Detect which cell encompasses the target text, then output its (X, Y) center coordinate. 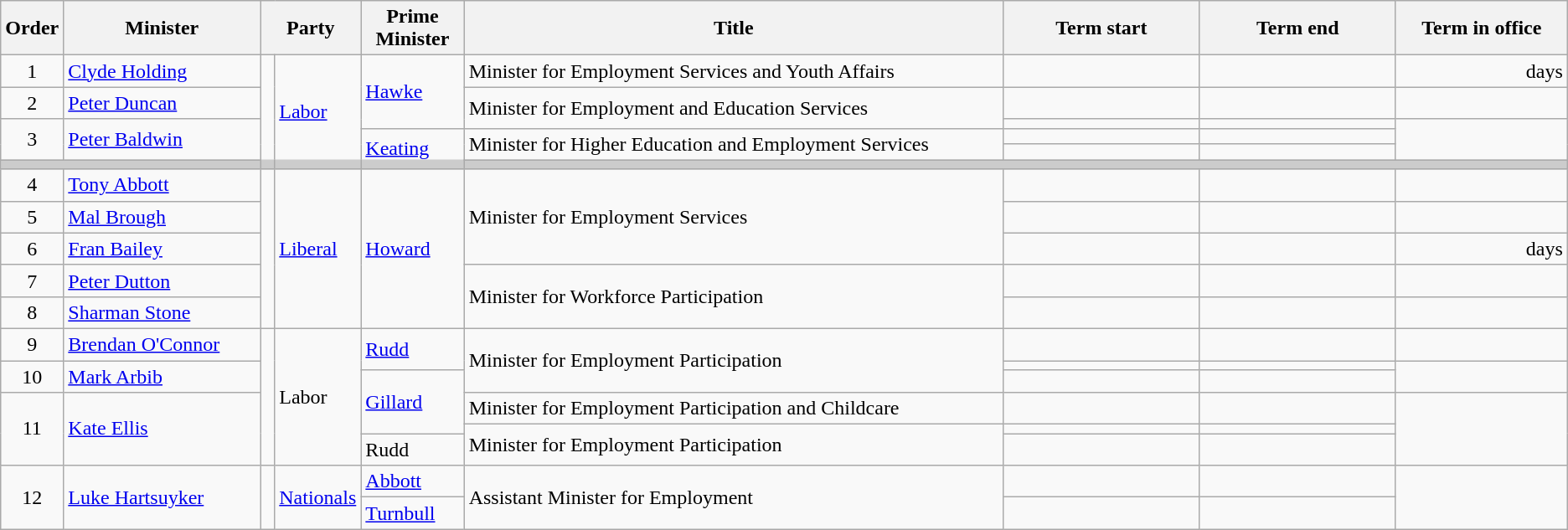
Peter Baldwin (162, 139)
Party (311, 28)
Clyde Holding (162, 71)
Minister (162, 28)
10 (32, 376)
1 (32, 71)
Liberal (318, 249)
Abbott (412, 481)
9 (32, 344)
Minister for Employment Participation and Childcare (734, 409)
Gillard (412, 402)
Hawke (412, 92)
Peter Duncan (162, 103)
7 (32, 280)
Minister for Employment Services and Youth Affairs (734, 71)
Minister for Workforce Participation (734, 296)
Nationals (318, 497)
Peter Dutton (162, 280)
Mark Arbib (162, 376)
Howard (412, 249)
Order (32, 28)
Prime Minister (412, 28)
Minister for Employment and Education Services (734, 107)
Kate Ellis (162, 429)
11 (32, 429)
2 (32, 103)
Mal Brough (162, 217)
4 (32, 185)
Tony Abbott (162, 185)
Term end (1297, 28)
5 (32, 217)
Keating (412, 149)
3 (32, 139)
12 (32, 497)
6 (32, 249)
Brendan O'Connor (162, 344)
Minister for Employment Services (734, 217)
Assistant Minister for Employment (734, 497)
Luke Hartsuyker (162, 497)
8 (32, 312)
Sharman Stone (162, 312)
Term start (1101, 28)
Fran Bailey (162, 249)
Term in office (1481, 28)
Minister for Higher Education and Employment Services (734, 144)
Turnbull (412, 513)
Title (734, 28)
